Provide the [X, Y] coordinate of the cell's center where the given text is located.  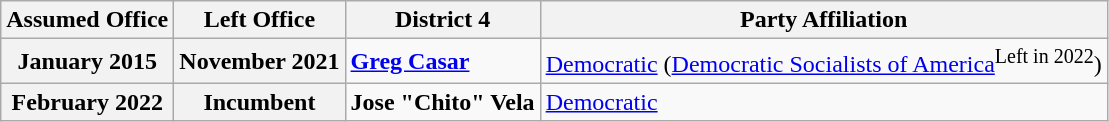
Greg Casar [442, 62]
November 2021 [260, 62]
Democratic (Democratic Socialists of AmericaLeft in 2022) [824, 62]
January 2015 [88, 62]
Jose "Chito" Vela [442, 102]
Party Affiliation [824, 20]
Assumed Office [88, 20]
Incumbent [260, 102]
February 2022 [88, 102]
District 4 [442, 20]
Left Office [260, 20]
Democratic [824, 102]
